Identify which cell holds the provided text, then report its (X, Y) central coordinate. 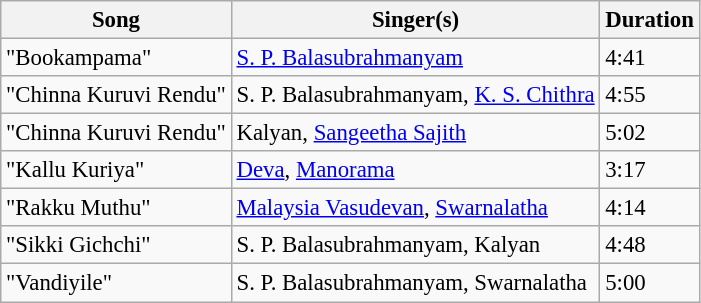
S. P. Balasubrahmanyam, Kalyan (416, 245)
Malaysia Vasudevan, Swarnalatha (416, 208)
S. P. Balasubrahmanyam (416, 58)
Kalyan, Sangeetha Sajith (416, 133)
"Rakku Muthu" (116, 208)
S. P. Balasubrahmanyam, K. S. Chithra (416, 95)
4:55 (650, 95)
Duration (650, 20)
4:48 (650, 245)
Deva, Manorama (416, 170)
S. P. Balasubrahmanyam, Swarnalatha (416, 283)
"Bookampama" (116, 58)
"Vandiyile" (116, 283)
Singer(s) (416, 20)
"Sikki Gichchi" (116, 245)
4:14 (650, 208)
3:17 (650, 170)
5:02 (650, 133)
"Kallu Kuriya" (116, 170)
Song (116, 20)
5:00 (650, 283)
4:41 (650, 58)
